Identify which cell holds the provided text, then report its (X, Y) central coordinate. 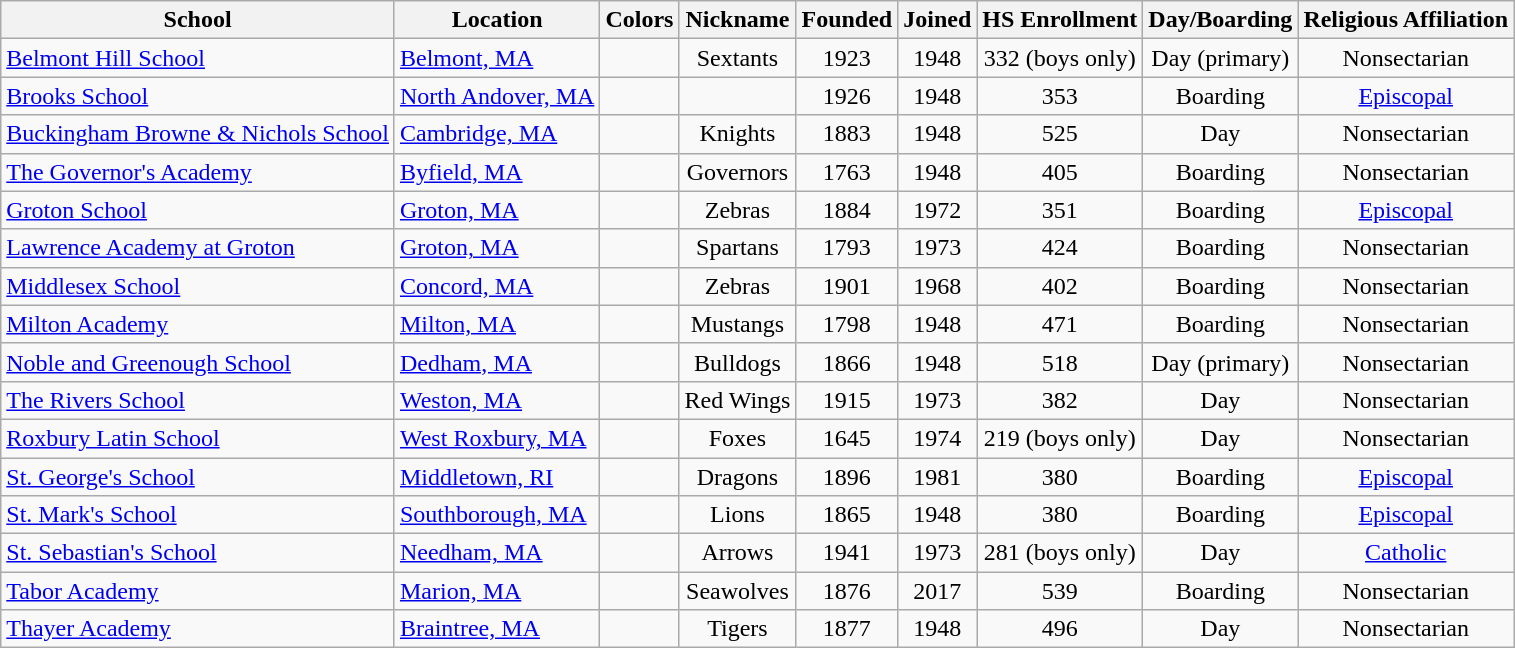
471 (1060, 324)
1981 (938, 477)
1923 (847, 58)
Tabor Academy (198, 591)
Belmont Hill School (198, 58)
Buckingham Browne & Nichols School (198, 134)
Day/Boarding (1220, 20)
Cambridge, MA (496, 134)
Religious Affiliation (1406, 20)
Marion, MA (496, 591)
353 (1060, 96)
Knights (738, 134)
St. Mark's School (198, 515)
1865 (847, 515)
1877 (847, 629)
405 (1060, 172)
Spartans (738, 248)
281 (boys only) (1060, 553)
West Roxbury, MA (496, 438)
424 (1060, 248)
1793 (847, 248)
Noble and Greenough School (198, 362)
Foxes (738, 438)
518 (1060, 362)
Lions (738, 515)
Braintree, MA (496, 629)
496 (1060, 629)
Southborough, MA (496, 515)
525 (1060, 134)
1645 (847, 438)
1972 (938, 210)
St. Sebastian's School (198, 553)
351 (1060, 210)
Colors (640, 20)
The Governor's Academy (198, 172)
Arrows (738, 553)
HS Enrollment (1060, 20)
1901 (847, 286)
Milton, MA (496, 324)
1866 (847, 362)
Bulldogs (738, 362)
Roxbury Latin School (198, 438)
Dedham, MA (496, 362)
Seawolves (738, 591)
1926 (847, 96)
Location (496, 20)
Tigers (738, 629)
Concord, MA (496, 286)
Catholic (1406, 553)
332 (boys only) (1060, 58)
Needham, MA (496, 553)
1798 (847, 324)
Belmont, MA (496, 58)
1968 (938, 286)
North Andover, MA (496, 96)
Brooks School (198, 96)
Dragons (738, 477)
1884 (847, 210)
1876 (847, 591)
219 (boys only) (1060, 438)
Nickname (738, 20)
Red Wings (738, 400)
Groton School (198, 210)
Governors (738, 172)
1941 (847, 553)
Middlesex School (198, 286)
The Rivers School (198, 400)
Founded (847, 20)
382 (1060, 400)
1915 (847, 400)
1883 (847, 134)
Middletown, RI (496, 477)
1763 (847, 172)
Joined (938, 20)
539 (1060, 591)
Thayer Academy (198, 629)
2017 (938, 591)
402 (1060, 286)
Weston, MA (496, 400)
Lawrence Academy at Groton (198, 248)
Mustangs (738, 324)
Sextants (738, 58)
Byfield, MA (496, 172)
Milton Academy (198, 324)
1974 (938, 438)
School (198, 20)
St. George's School (198, 477)
1896 (847, 477)
